From the cell containing the given text, extract its center point as (X, Y) coordinate. 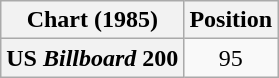
Chart (1985) (92, 20)
US Billboard 200 (92, 58)
95 (231, 58)
Position (231, 20)
